Output the [X, Y] coordinate of the center of the cell containing the given text.  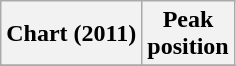
Chart (2011) [72, 34]
Peakposition [188, 34]
